Determine the (X, Y) coordinate at the center of the cell enclosing the given text.  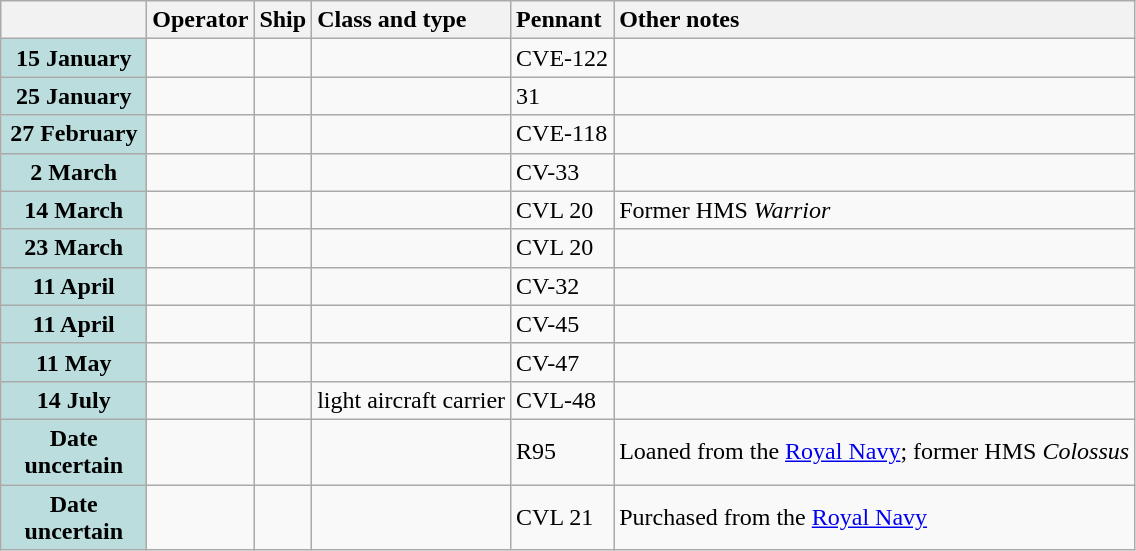
CVE-118 (562, 134)
15 January (74, 58)
14 March (74, 210)
Purchased from the Royal Navy (874, 516)
27 February (74, 134)
CV-45 (562, 324)
Ship (283, 20)
31 (562, 96)
Pennant (562, 20)
CVL-48 (562, 400)
14 July (74, 400)
Former HMS Warrior (874, 210)
CV-32 (562, 286)
light aircraft carrier (412, 400)
CVL 21 (562, 516)
23 March (74, 248)
11 May (74, 362)
Other notes (874, 20)
Loaned from the Royal Navy; former HMS Colossus (874, 452)
R95 (562, 452)
Operator (200, 20)
2 March (74, 172)
CVE-122 (562, 58)
CV-33 (562, 172)
CV-47 (562, 362)
Class and type (412, 20)
25 January (74, 96)
